Output the [x, y] coordinate of the center of the cell containing the given text.  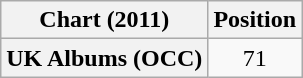
71 [255, 58]
Chart (2011) [104, 20]
UK Albums (OCC) [104, 58]
Position [255, 20]
